Scan for the cell matching the given text and deliver its (X, Y) coordinate at center. 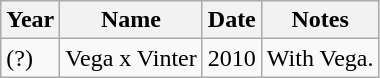
Date (232, 20)
Vega x Vinter (131, 58)
2010 (232, 58)
(?) (30, 58)
Notes (320, 20)
With Vega. (320, 58)
Year (30, 20)
Name (131, 20)
